Identify which cell holds the provided text, then report its [x, y] central coordinate. 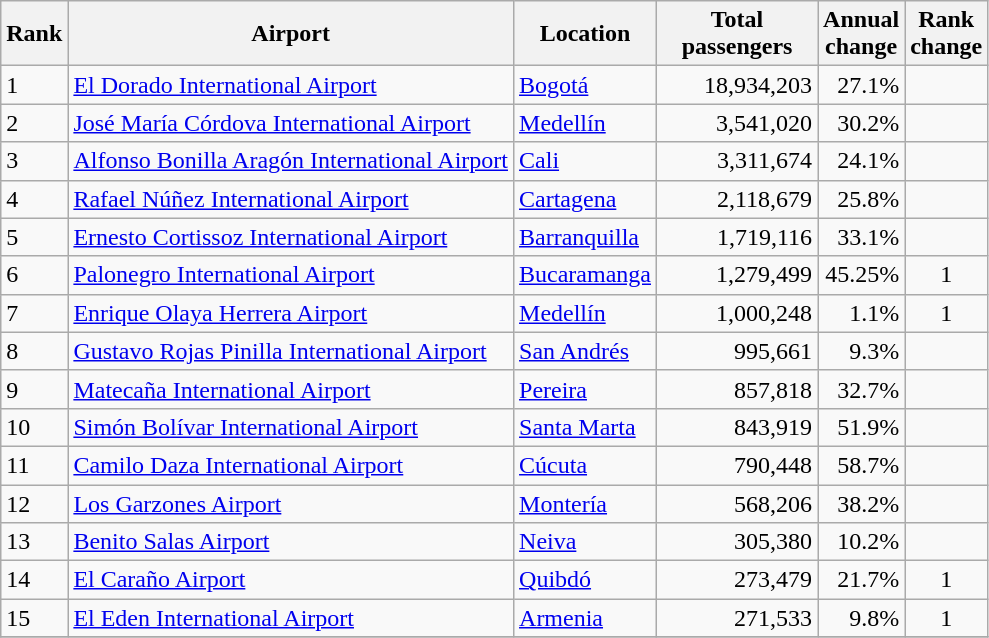
Santa Marta [586, 427]
El Eden International Airport [291, 618]
Montería [586, 503]
Camilo Daza International Airport [291, 465]
Los Garzones Airport [291, 503]
25.8% [862, 199]
Pereira [586, 389]
8 [34, 351]
10.2% [862, 542]
9 [34, 389]
38.2% [862, 503]
1,000,248 [738, 313]
San Andrés [586, 351]
27.1% [862, 85]
Armenia [586, 618]
Location [586, 34]
843,919 [738, 427]
Rafael Núñez International Airport [291, 199]
Ernesto Cortissoz International Airport [291, 237]
12 [34, 503]
1,279,499 [738, 275]
Cali [586, 161]
Bogotá [586, 85]
15 [34, 618]
El Dorado International Airport [291, 85]
13 [34, 542]
271,533 [738, 618]
32.7% [862, 389]
14 [34, 580]
5 [34, 237]
Airport [291, 34]
2,118,679 [738, 199]
568,206 [738, 503]
1.1% [862, 313]
305,380 [738, 542]
6 [34, 275]
3 [34, 161]
Rank [34, 34]
José María Córdova International Airport [291, 123]
18,934,203 [738, 85]
45.25% [862, 275]
10 [34, 427]
Cartagena [586, 199]
11 [34, 465]
33.1% [862, 237]
21.7% [862, 580]
7 [34, 313]
Matecaña International Airport [291, 389]
Simón Bolívar International Airport [291, 427]
2 [34, 123]
273,479 [738, 580]
El Caraño Airport [291, 580]
4 [34, 199]
Quibdó [586, 580]
Enrique Olaya Herrera Airport [291, 313]
Palonegro International Airport [291, 275]
3,541,020 [738, 123]
Benito Salas Airport [291, 542]
Barranquilla [586, 237]
857,818 [738, 389]
Cúcuta [586, 465]
30.2% [862, 123]
Alfonso Bonilla Aragón International Airport [291, 161]
995,661 [738, 351]
Neiva [586, 542]
9.8% [862, 618]
51.9% [862, 427]
Totalpassengers [738, 34]
Bucaramanga [586, 275]
Rankchange [946, 34]
58.7% [862, 465]
9.3% [862, 351]
1,719,116 [738, 237]
3,311,674 [738, 161]
Annualchange [862, 34]
790,448 [738, 465]
Gustavo Rojas Pinilla International Airport [291, 351]
24.1% [862, 161]
